Return [x, y] of the center of cell containing provided text 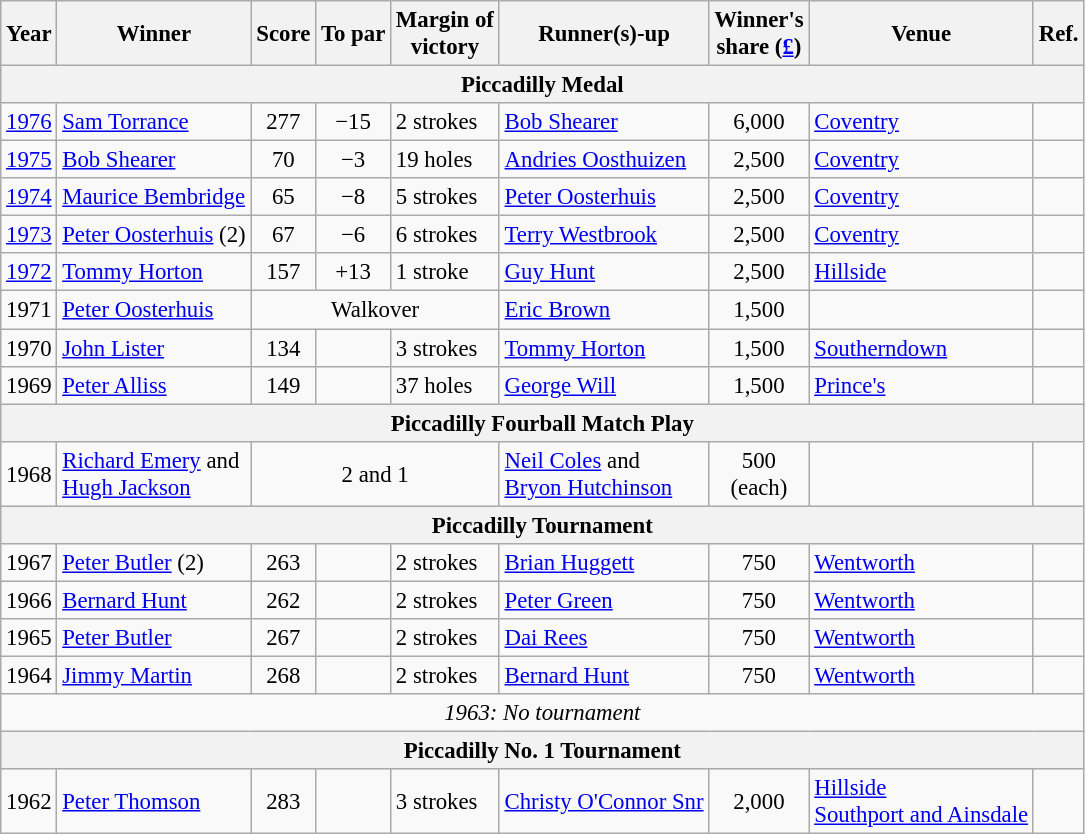
2,000 [759, 802]
70 [284, 160]
267 [284, 638]
Peter Green [604, 600]
1972 [29, 273]
+13 [354, 273]
1969 [29, 385]
Jimmy Martin [154, 675]
Year [29, 34]
−8 [354, 197]
Peter Butler [154, 638]
262 [284, 600]
149 [284, 385]
1973 [29, 235]
1976 [29, 122]
To par [354, 34]
6,000 [759, 122]
Winner [154, 34]
Terry Westbrook [604, 235]
−15 [354, 122]
Peter Alliss [154, 385]
157 [284, 273]
500(each) [759, 474]
1962 [29, 802]
5 strokes [446, 197]
Richard Emery and Hugh Jackson [154, 474]
19 holes [446, 160]
2 and 1 [375, 474]
Winner'sshare (£) [759, 34]
1963: No tournament [542, 713]
1964 [29, 675]
George Will [604, 385]
1966 [29, 600]
John Lister [154, 348]
Southerndown [921, 348]
Dai Rees [604, 638]
Ref. [1058, 34]
Brian Huggett [604, 563]
Peter Oosterhuis (2) [154, 235]
67 [284, 235]
Margin ofvictory [446, 34]
1974 [29, 197]
Peter Butler (2) [154, 563]
263 [284, 563]
1 stroke [446, 273]
Andries Oosthuizen [604, 160]
Maurice Bembridge [154, 197]
Piccadilly Medal [542, 85]
−6 [354, 235]
Score [284, 34]
Piccadilly No. 1 Tournament [542, 751]
Christy O'Connor Snr [604, 802]
Walkover [375, 310]
Sam Torrance [154, 122]
Hillside [921, 273]
Neil Coles and Bryon Hutchinson [604, 474]
65 [284, 197]
1965 [29, 638]
Runner(s)-up [604, 34]
134 [284, 348]
6 strokes [446, 235]
37 holes [446, 385]
268 [284, 675]
1968 [29, 474]
Prince's [921, 385]
Guy Hunt [604, 273]
1970 [29, 348]
283 [284, 802]
Piccadilly Fourball Match Play [542, 423]
1967 [29, 563]
Peter Thomson [154, 802]
HillsideSouthport and Ainsdale [921, 802]
Venue [921, 34]
−3 [354, 160]
1971 [29, 310]
Eric Brown [604, 310]
277 [284, 122]
Piccadilly Tournament [542, 525]
1975 [29, 160]
